Capture the cell that displays the provided text and extract its [X, Y] central coordinate. 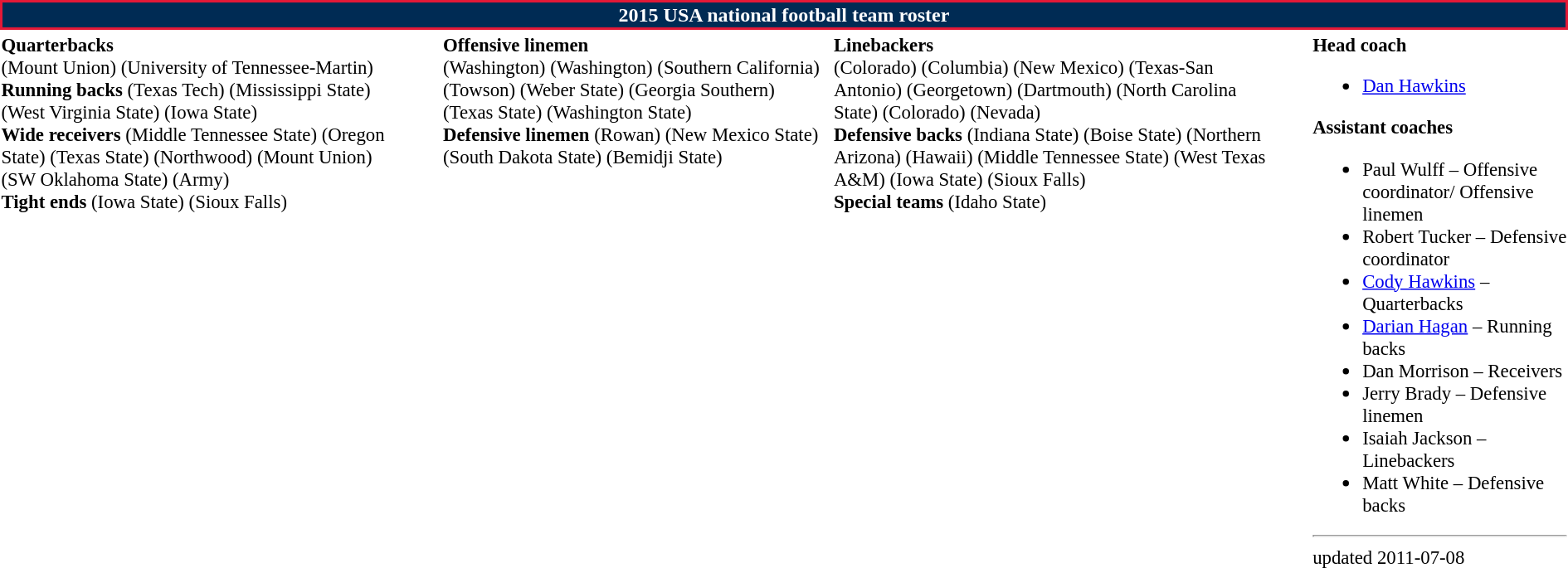
2015 USA national football team roster [784, 15]
